Output the [x, y] coordinate of the center of the cell containing the given text.  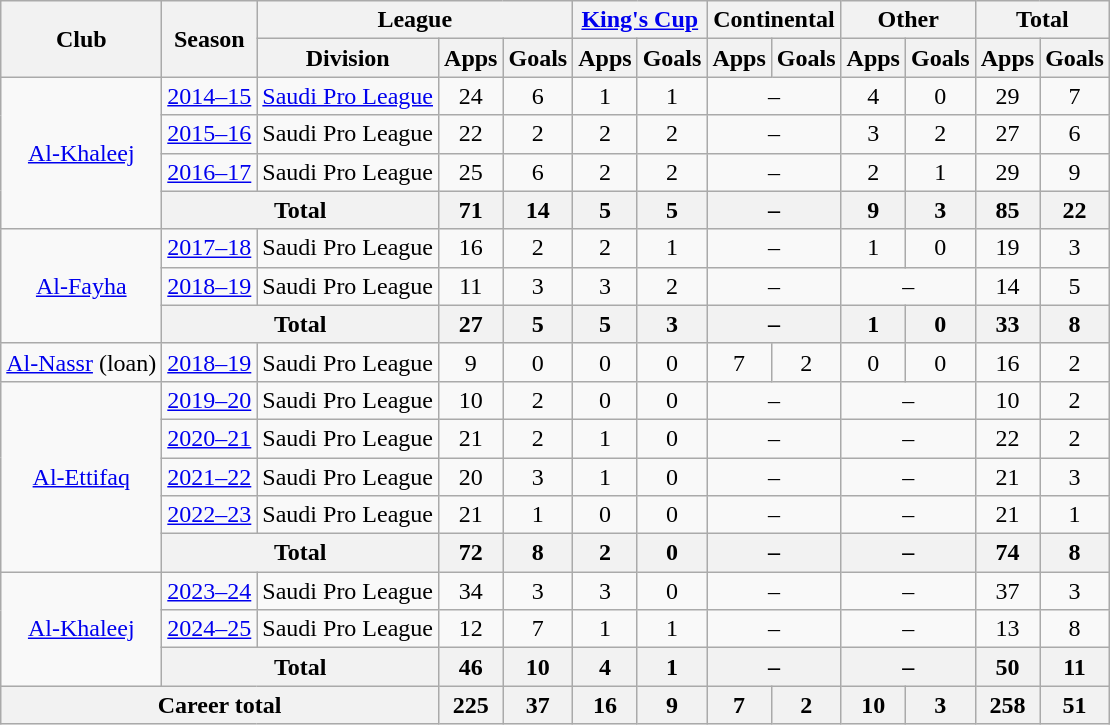
Division [348, 58]
Continental [774, 20]
258 [1007, 705]
2015–16 [210, 134]
2016–17 [210, 172]
Al-Ettifaq [82, 476]
Season [210, 39]
25 [471, 172]
13 [1007, 629]
225 [471, 705]
2019–20 [210, 400]
20 [471, 477]
51 [1075, 705]
King's Cup [640, 20]
2020–21 [210, 438]
12 [471, 629]
72 [471, 553]
19 [1007, 248]
85 [1007, 210]
2017–18 [210, 248]
24 [471, 96]
50 [1007, 667]
71 [471, 210]
Other [908, 20]
Al-Nassr (loan) [82, 362]
2024–25 [210, 629]
Club [82, 39]
Al-Fayha [82, 286]
46 [471, 667]
2021–22 [210, 477]
34 [471, 591]
2014–15 [210, 96]
74 [1007, 553]
Career total [220, 705]
League [415, 20]
2023–24 [210, 591]
33 [1007, 324]
2022–23 [210, 515]
